Scan for the cell matching the given text and deliver its [X, Y] coordinate at center. 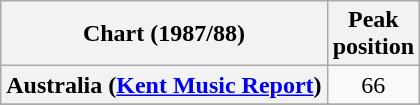
66 [373, 85]
Australia (Kent Music Report) [164, 85]
Peakposition [373, 34]
Chart (1987/88) [164, 34]
